From the cell containing the given text, extract its center point as [x, y] coordinate. 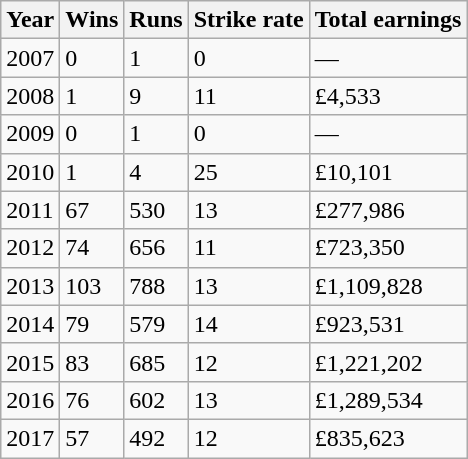
530 [156, 210]
2014 [30, 324]
2012 [30, 248]
656 [156, 248]
103 [92, 286]
2013 [30, 286]
£1,221,202 [388, 362]
579 [156, 324]
Strike rate [248, 20]
25 [248, 172]
9 [156, 96]
£4,533 [388, 96]
83 [92, 362]
£1,289,534 [388, 400]
Wins [92, 20]
2017 [30, 438]
2007 [30, 58]
£277,986 [388, 210]
£835,623 [388, 438]
£1,109,828 [388, 286]
Year [30, 20]
79 [92, 324]
67 [92, 210]
Runs [156, 20]
2016 [30, 400]
685 [156, 362]
74 [92, 248]
14 [248, 324]
£723,350 [388, 248]
492 [156, 438]
2008 [30, 96]
Total earnings [388, 20]
76 [92, 400]
2011 [30, 210]
602 [156, 400]
£923,531 [388, 324]
57 [92, 438]
2015 [30, 362]
2010 [30, 172]
788 [156, 286]
4 [156, 172]
2009 [30, 134]
£10,101 [388, 172]
